Extract the (x, y) coordinate from the center of the cell holding the provided text.  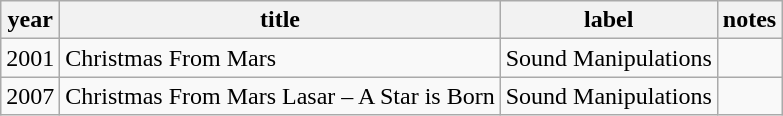
year (30, 20)
Christmas From Mars Lasar – A Star is Born (280, 96)
title (280, 20)
2007 (30, 96)
2001 (30, 58)
notes (749, 20)
Christmas From Mars (280, 58)
label (608, 20)
